Search for the cell housing the specified text and yield its [X, Y] center coordinate. 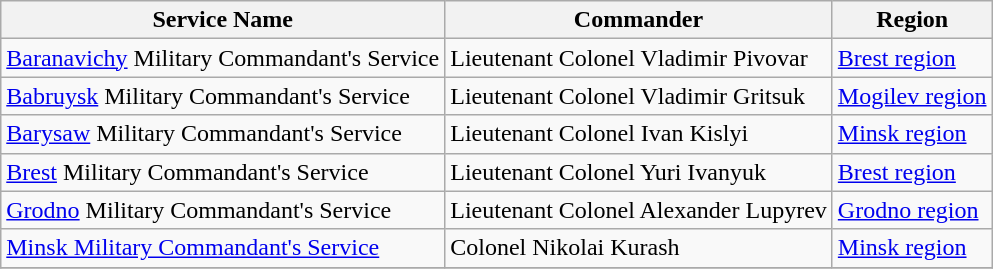
Grodno Military Commandant's Service [223, 210]
Mogilev region [912, 96]
Barysaw Military Commandant's Service [223, 134]
Baranavichy Military Commandant's Service [223, 58]
Lieutenant Colonel Alexander Lupyrev [639, 210]
Lieutenant Colonel Vladimir Gritsuk [639, 96]
Colonel Nikolai Kurash [639, 248]
Lieutenant Colonel Yuri Ivanyuk [639, 172]
Lieutenant Colonel Vladimir Pivovar [639, 58]
Brest Military Commandant's Service [223, 172]
Service Name [223, 20]
Babruysk Military Commandant's Service [223, 96]
Lieutenant Colonel Ivan Kislyi [639, 134]
Commander [639, 20]
Grodno region [912, 210]
Minsk Military Commandant's Service [223, 248]
Region [912, 20]
